From the cell containing the given text, extract its center point as [X, Y] coordinate. 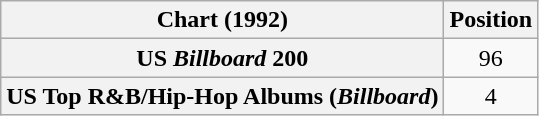
Chart (1992) [222, 20]
Position [491, 20]
4 [491, 96]
US Billboard 200 [222, 58]
96 [491, 58]
US Top R&B/Hip-Hop Albums (Billboard) [222, 96]
